Capture the cell that displays the provided text and extract its [x, y] central coordinate. 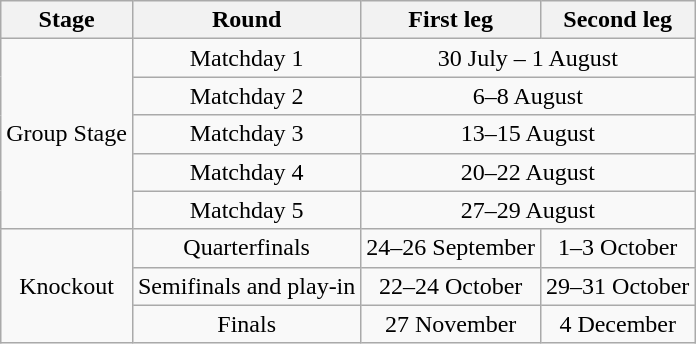
Matchday 5 [246, 210]
Knockout [67, 286]
24–26 September [451, 248]
Matchday 1 [246, 58]
Matchday 2 [246, 96]
6–8 August [528, 96]
30 July – 1 August [528, 58]
Finals [246, 324]
Matchday 3 [246, 134]
1–3 October [618, 248]
22–24 October [451, 286]
Matchday 4 [246, 172]
Second leg [618, 20]
29–31 October [618, 286]
Stage [67, 20]
Group Stage [67, 134]
13–15 August [528, 134]
20–22 August [528, 172]
Quarterfinals [246, 248]
Semifinals and play-in [246, 286]
4 December [618, 324]
27–29 August [528, 210]
First leg [451, 20]
27 November [451, 324]
Round [246, 20]
